Provide the (x, y) coordinate of the cell's center where the given text is located.  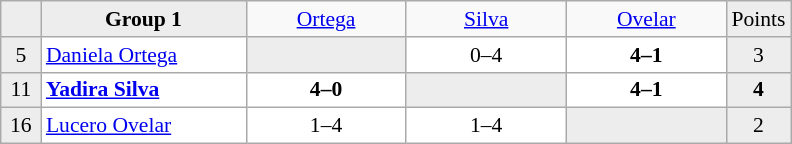
3 (758, 55)
5 (21, 55)
Ortega (326, 19)
0–4 (486, 55)
Group 1 (144, 19)
4 (758, 90)
11 (21, 90)
16 (21, 126)
Lucero Ovelar (144, 126)
Yadira Silva (144, 90)
Ovelar (646, 19)
Daniela Ortega (144, 55)
2 (758, 126)
4–0 (326, 90)
Points (758, 19)
Silva (486, 19)
